Extract the (x, y) coordinate from the center of the cell holding the provided text.  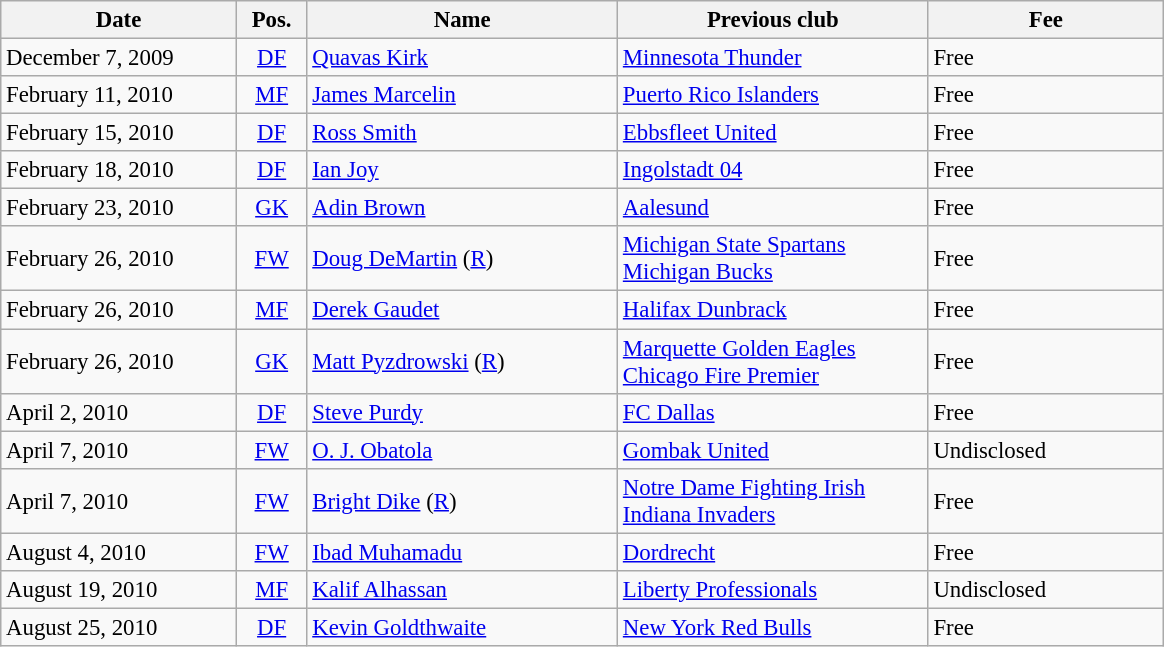
Quavas Kirk (462, 58)
James Marcelin (462, 95)
Previous club (774, 20)
Aalesund (774, 208)
Doug DeMartin (R) (462, 258)
Matt Pyzdrowski (R) (462, 362)
August 4, 2010 (119, 552)
Derek Gaudet (462, 310)
Liberty Professionals (774, 590)
Michigan State Spartans Michigan Bucks (774, 258)
Notre Dame Fighting Irish Indiana Invaders (774, 500)
Kalif Alhassan (462, 590)
New York Red Bulls (774, 627)
February 23, 2010 (119, 208)
Ross Smith (462, 133)
February 18, 2010 (119, 170)
Date (119, 20)
Ian Joy (462, 170)
Puerto Rico Islanders (774, 95)
April 2, 2010 (119, 412)
February 15, 2010 (119, 133)
Marquette Golden Eagles Chicago Fire Premier (774, 362)
Pos. (272, 20)
December 7, 2009 (119, 58)
Dordrecht (774, 552)
February 11, 2010 (119, 95)
O. J. Obatola (462, 450)
Ebbsfleet United (774, 133)
Ingolstadt 04 (774, 170)
Halifax Dunbrack (774, 310)
Steve Purdy (462, 412)
Bright Dike (R) (462, 500)
Fee (1046, 20)
Gombak United (774, 450)
FC Dallas (774, 412)
Ibad Muhamadu (462, 552)
Minnesota Thunder (774, 58)
Kevin Goldthwaite (462, 627)
August 25, 2010 (119, 627)
Adin Brown (462, 208)
August 19, 2010 (119, 590)
Name (462, 20)
